Capture the cell that displays the provided text and extract its [X, Y] central coordinate. 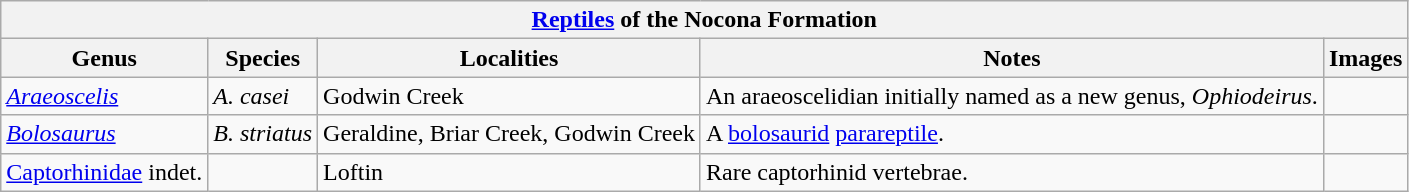
Loftin [510, 172]
Species [263, 58]
Reptiles of the Nocona Formation [704, 20]
Genus [104, 58]
An araeoscelidian initially named as a new genus, Ophiodeirus. [1012, 96]
A. casei [263, 96]
Bolosaurus [104, 134]
Rare captorhinid vertebrae. [1012, 172]
Araeoscelis [104, 96]
Localities [510, 58]
A bolosaurid parareptile. [1012, 134]
Captorhinidae indet. [104, 172]
Images [1365, 58]
Notes [1012, 58]
Godwin Creek [510, 96]
Geraldine, Briar Creek, Godwin Creek [510, 134]
B. striatus [263, 134]
